Scan for the cell matching the given text and deliver its (X, Y) coordinate at center. 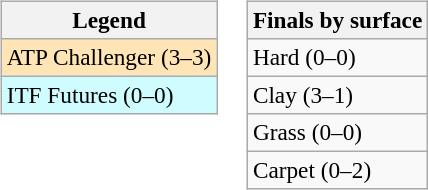
Clay (3–1) (337, 95)
ATP Challenger (3–3) (108, 57)
Legend (108, 20)
Finals by surface (337, 20)
Hard (0–0) (337, 57)
Grass (0–0) (337, 133)
Carpet (0–2) (337, 171)
ITF Futures (0–0) (108, 95)
